Identify which cell holds the provided text, then report its (x, y) central coordinate. 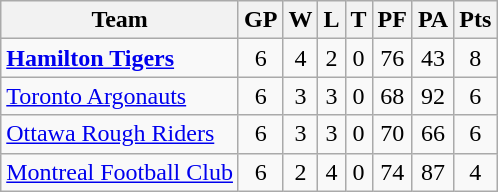
Team (120, 20)
T (358, 20)
W (300, 20)
43 (432, 58)
PA (432, 20)
PF (392, 20)
76 (392, 58)
8 (476, 58)
GP (260, 20)
Ottawa Rough Riders (120, 134)
74 (392, 172)
68 (392, 96)
L (332, 20)
Hamilton Tigers (120, 58)
70 (392, 134)
Pts (476, 20)
Toronto Argonauts (120, 96)
66 (432, 134)
87 (432, 172)
Montreal Football Club (120, 172)
92 (432, 96)
